For the text-containing cell, return its midpoint in [x, y] coordinate format. 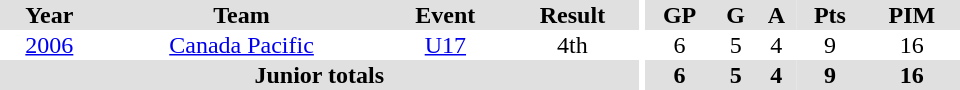
A [776, 15]
Result [572, 15]
G [736, 15]
Junior totals [320, 75]
2006 [50, 45]
Event [445, 15]
Pts [830, 15]
PIM [912, 15]
Year [50, 15]
GP [679, 15]
Canada Pacific [242, 45]
4th [572, 45]
U17 [445, 45]
Team [242, 15]
